Return the (x, y) coordinate for the center point of the cell that contains the specified text.  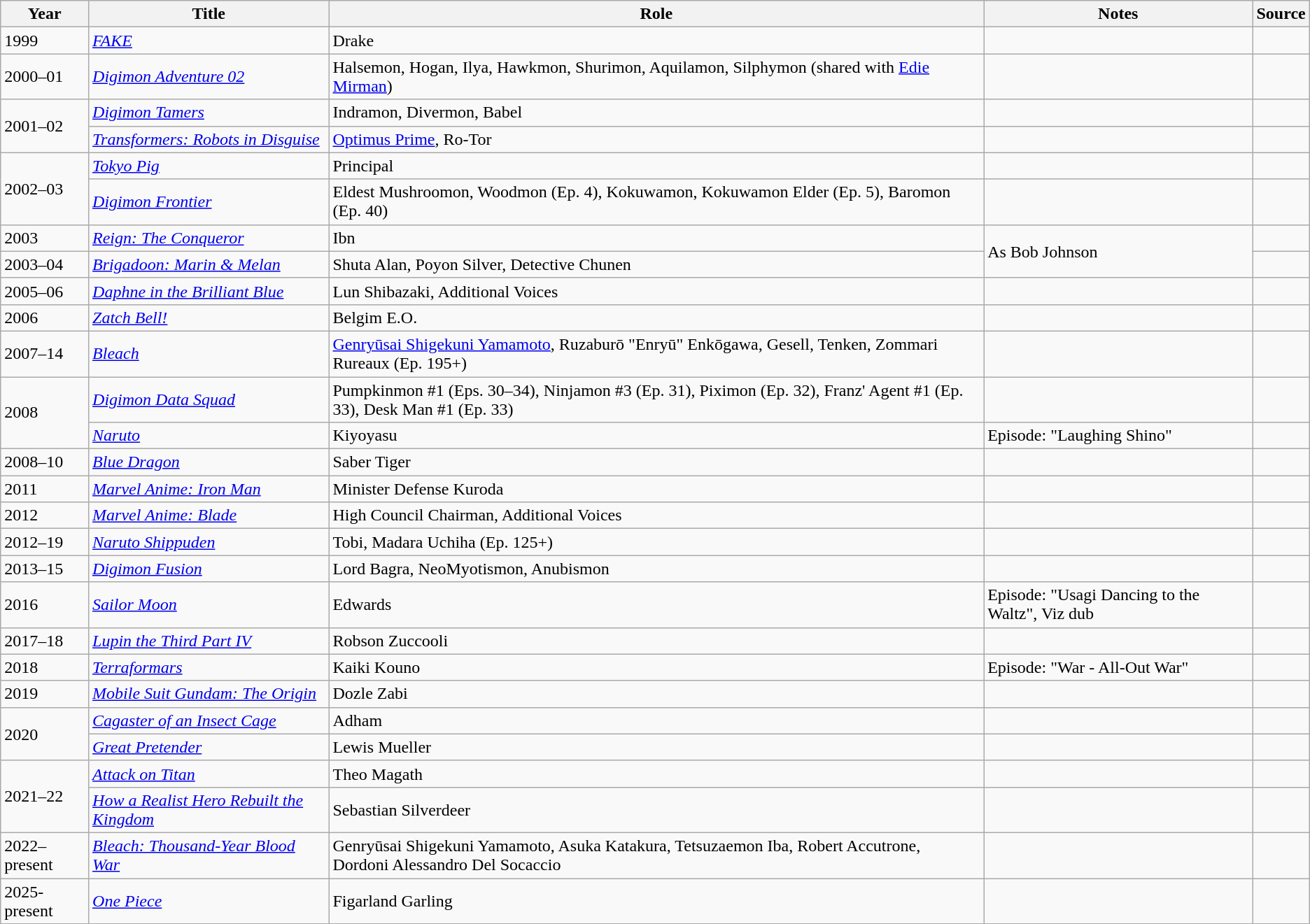
Lun Shibazaki, Additional Voices (656, 291)
2003–04 (45, 264)
2012–19 (45, 542)
Year (45, 14)
2003 (45, 238)
Daphne in the Brilliant Blue (209, 291)
Kiyoyasu (656, 436)
Reign: The Conqueror (209, 238)
2012 (45, 516)
Zatch Bell! (209, 318)
Transformers: Robots in Disguise (209, 139)
Belgim E.O. (656, 318)
Source (1281, 14)
High Council Chairman, Additional Voices (656, 516)
Episode: "Laughing Shino" (1118, 436)
Mobile Suit Gundam: The Origin (209, 694)
One Piece (209, 901)
Eldest Mushroomon, Woodmon (Ep. 4), Kokuwamon, Kokuwamon Elder (Ep. 5), Baromon (Ep. 40) (656, 201)
2011 (45, 489)
Genryūsai Shigekuni Yamamoto, Asuka Katakura, Tetsuzaemon Iba, Robert Accutrone, Dordoni Alessandro Del Socaccio (656, 855)
Dozle Zabi (656, 694)
Figarland Garling (656, 901)
2002–03 (45, 189)
Episode: "War - All-Out War" (1118, 667)
Lupin the Third Part IV (209, 641)
2016 (45, 604)
Tokyo Pig (209, 166)
Edwards (656, 604)
Bleach: Thousand-Year Blood War (209, 855)
Minister Defense Kuroda (656, 489)
2022–present (45, 855)
Sailor Moon (209, 604)
Lord Bagra, NeoMyotismon, Anubismon (656, 569)
Genryūsai Shigekuni Yamamoto, Ruzaburō "Enryū" Enkōgawa, Gesell, Tenken, Zommari Rureaux (Ep. 195+) (656, 354)
Halsemon, Hogan, Ilya, Hawkmon, Shurimon, Aquilamon, Silphymon (shared with Edie Mirman) (656, 77)
Ibn (656, 238)
Indramon, Divermon, Babel (656, 113)
Blue Dragon (209, 462)
2025-present (45, 901)
Title (209, 14)
1999 (45, 41)
2018 (45, 667)
Pumpkinmon #1 (Eps. 30–34), Ninjamon #3 (Ep. 31), Piximon (Ep. 32), Franz' Agent #1 (Ep. 33), Desk Man #1 (Ep. 33) (656, 399)
2006 (45, 318)
Naruto (209, 436)
Marvel Anime: Blade (209, 516)
Optimus Prime, Ro-Tor (656, 139)
FAKE (209, 41)
Digimon Data Squad (209, 399)
2013–15 (45, 569)
Marvel Anime: Iron Man (209, 489)
Bleach (209, 354)
Notes (1118, 14)
Great Pretender (209, 747)
2008–10 (45, 462)
Saber Tiger (656, 462)
Tobi, Madara Uchiha (Ep. 125+) (656, 542)
Cagaster of an Insect Cage (209, 720)
2008 (45, 413)
Sebastian Silverdeer (656, 810)
Brigadoon: Marin & Melan (209, 264)
Adham (656, 720)
Shuta Alan, Poyon Silver, Detective Chunen (656, 264)
2005–06 (45, 291)
2021–22 (45, 796)
2020 (45, 734)
Robson Zuccooli (656, 641)
2000–01 (45, 77)
Theo Magath (656, 774)
Principal (656, 166)
Kaiki Kouno (656, 667)
Drake (656, 41)
Lewis Mueller (656, 747)
Digimon Frontier (209, 201)
2019 (45, 694)
As Bob Johnson (1118, 251)
Attack on Titan (209, 774)
Naruto Shippuden (209, 542)
Digimon Tamers (209, 113)
Episode: "Usagi Dancing to the Waltz", Viz dub (1118, 604)
How a Realist Hero Rebuilt the Kingdom (209, 810)
2001–02 (45, 126)
Role (656, 14)
Digimon Adventure 02 (209, 77)
Terraformars (209, 667)
2007–14 (45, 354)
2017–18 (45, 641)
Digimon Fusion (209, 569)
